Detect which cell encompasses the target text, then output its (x, y) center coordinate. 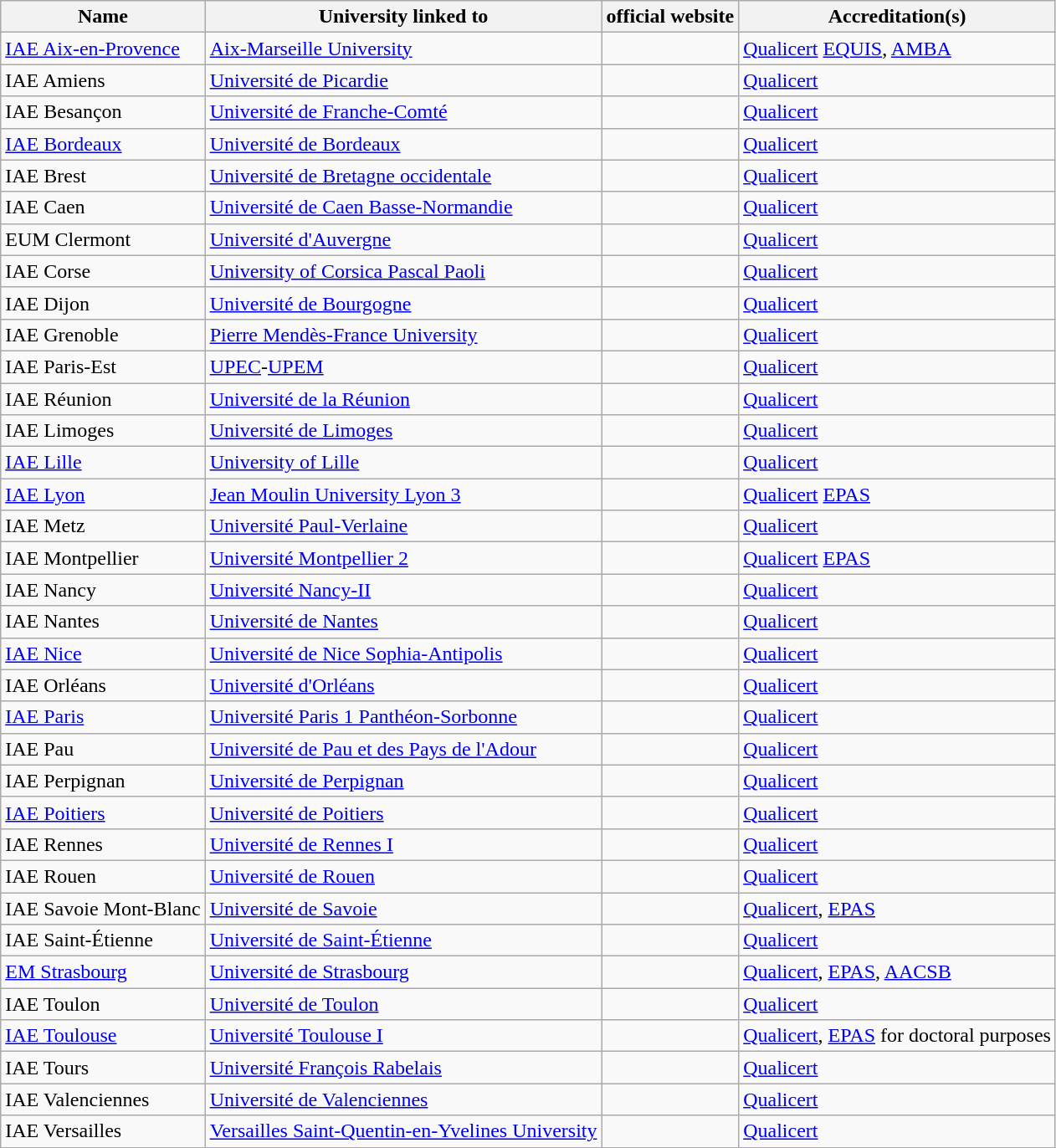
Université de Franche-Comté (403, 112)
Université Paul-Verlaine (403, 526)
Université Paris 1 Panthéon-Sorbonne (403, 717)
Jean Moulin University Lyon 3 (403, 495)
IAE Savoie Mont-Blanc (103, 908)
UPEC-UPEM (403, 366)
Pierre Mendès-France University (403, 335)
IAE Nancy (103, 590)
Université de Perpignan (403, 781)
Université Toulouse I (403, 1036)
Université de Picardie (403, 80)
EM Strasbourg (103, 972)
IAE Montpellier (103, 558)
Université de Strasbourg (403, 972)
IAE Perpignan (103, 781)
IAE Lille (103, 463)
Université de la Réunion (403, 399)
Université Nancy-II (403, 590)
University of Corsica Pascal Paoli (403, 271)
Université de Toulon (403, 1004)
IAE Versailles (103, 1131)
IAE Réunion (103, 399)
IAE Corse (103, 271)
Université d'Auvergne (403, 239)
IAE Poitiers (103, 812)
IAE Brest (103, 176)
Université de Bordeaux (403, 144)
Aix-Marseille University (403, 49)
Qualicert, EPAS, AACSB (897, 972)
IAE Saint-Étienne (103, 940)
IAE Rouen (103, 876)
IAE Valenciennes (103, 1099)
Université de Bretagne occidentale (403, 176)
Université de Nice Sophia-Antipolis (403, 653)
IAE Limoges (103, 431)
University linked to (403, 17)
EUM Clermont (103, 239)
IAE Grenoble (103, 335)
Université de Savoie (403, 908)
IAE Orléans (103, 685)
Université de Nantes (403, 622)
Versailles Saint-Quentin-en-Yvelines University (403, 1131)
Université de Valenciennes (403, 1099)
Qualicert, EPAS (897, 908)
Université de Rouen (403, 876)
Université de Saint-Étienne (403, 940)
Name (103, 17)
Université de Caen Basse-Normandie (403, 208)
Université de Limoges (403, 431)
IAE Aix-en-Provence (103, 49)
IAE Metz (103, 526)
Université Montpellier 2 (403, 558)
IAE Caen (103, 208)
Qualicert EQUIS, AMBA (897, 49)
Université de Bourgogne (403, 303)
Université de Poitiers (403, 812)
IAE Toulon (103, 1004)
Qualicert, EPAS for doctoral purposes (897, 1036)
IAE Rennes (103, 844)
IAE Besançon (103, 112)
Accreditation(s) (897, 17)
official website (670, 17)
IAE Nice (103, 653)
University of Lille (403, 463)
IAE Paris (103, 717)
Université de Rennes I (403, 844)
IAE Bordeaux (103, 144)
IAE Paris-Est (103, 366)
IAE Dijon (103, 303)
IAE Pau (103, 749)
Université François Rabelais (403, 1068)
Université de Pau et des Pays de l'Adour (403, 749)
IAE Amiens (103, 80)
IAE Tours (103, 1068)
IAE Lyon (103, 495)
IAE Toulouse (103, 1036)
Université d'Orléans (403, 685)
IAE Nantes (103, 622)
